From the cell containing the given text, extract its center point as [X, Y] coordinate. 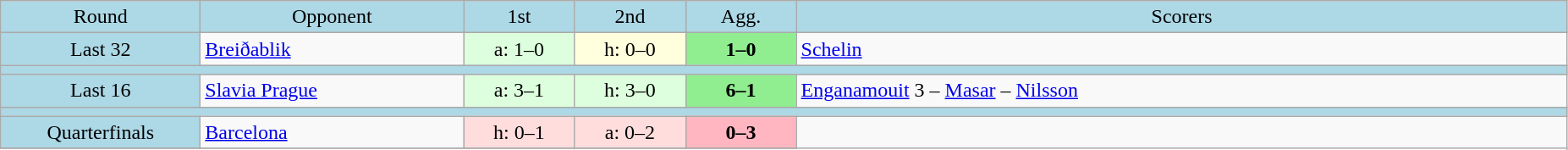
h: 0–0 [630, 49]
Last 32 [101, 49]
Breiðablik [332, 49]
a: 0–2 [630, 132]
Round [101, 17]
Schelin [1181, 49]
h: 3–0 [630, 91]
6–1 [741, 91]
0–3 [741, 132]
a: 3–1 [520, 91]
1–0 [741, 49]
Agg. [741, 17]
Scorers [1181, 17]
h: 0–1 [520, 132]
Last 16 [101, 91]
Enganamouit 3 – Masar – Nilsson [1181, 91]
2nd [630, 17]
a: 1–0 [520, 49]
1st [520, 17]
Opponent [332, 17]
Barcelona [332, 132]
Slavia Prague [332, 91]
Quarterfinals [101, 132]
